Pinpoint the cell where the given text exists, returning its (x, y) midpoint coordinate. 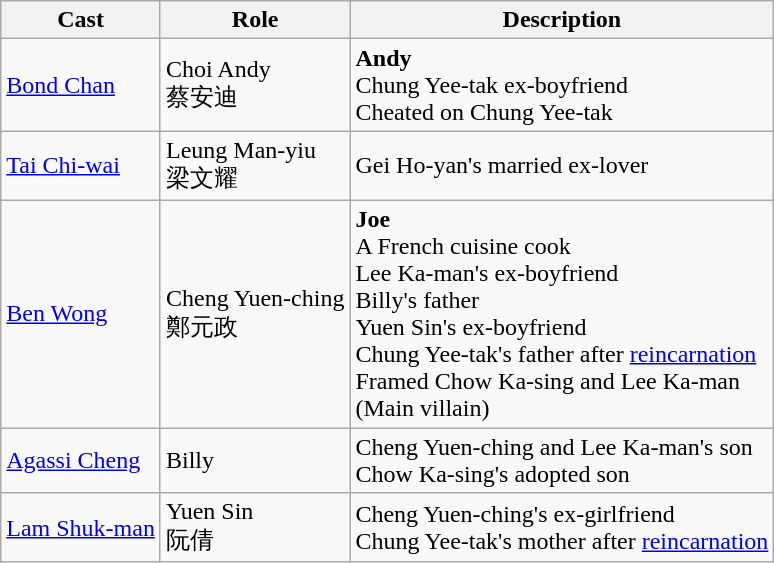
AndyChung Yee-tak ex-boyfriendCheated on Chung Yee-tak (562, 85)
Billy (254, 460)
Cheng Yuen-ching and Lee Ka-man's sonChow Ka-sing's adopted son (562, 460)
Bond Chan (81, 85)
Gei Ho-yan's married ex-lover (562, 166)
Ben Wong (81, 314)
Tai Chi-wai (81, 166)
Lam Shuk-man (81, 528)
Yuen Sin阮倩 (254, 528)
Cheng Yuen-ching's ex-girlfriendChung Yee-tak's mother after reincarnation (562, 528)
Cast (81, 20)
Cheng Yuen-ching鄭元政 (254, 314)
Role (254, 20)
Description (562, 20)
Agassi Cheng (81, 460)
Leung Man-yiu梁文耀 (254, 166)
Choi Andy蔡安迪 (254, 85)
